Locate the cell with the specified text and output its [x, y] center coordinate. 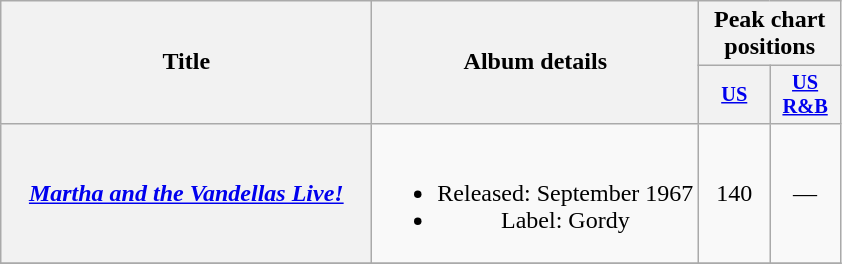
Peak chart positions [770, 34]
US [734, 95]
Album details [536, 62]
Released: September 1967Label: Gordy [536, 193]
USR&B [806, 95]
Title [186, 62]
140 [734, 193]
Martha and the Vandellas Live! [186, 193]
— [806, 193]
